Find where the given text appears and provide that cell's center as (x, y) coordinate. 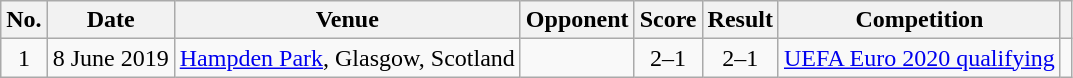
Score (668, 20)
Hampden Park, Glasgow, Scotland (347, 58)
1 (24, 58)
Date (110, 20)
Competition (919, 20)
Result (740, 20)
UEFA Euro 2020 qualifying (919, 58)
No. (24, 20)
8 June 2019 (110, 58)
Venue (347, 20)
Opponent (577, 20)
